Return the (x, y) coordinate for the center point of the cell that contains the specified text.  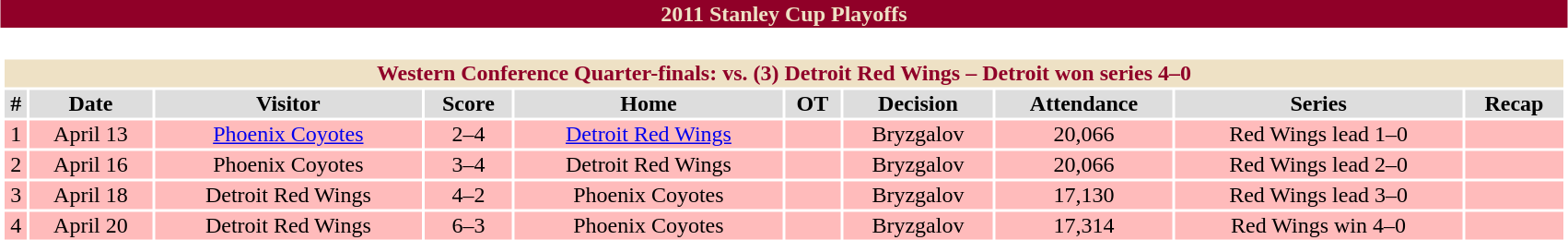
2011 Stanley Cup Playoffs (784, 14)
April 18 (90, 195)
3–4 (468, 165)
OT (813, 104)
6–3 (468, 226)
Score (468, 104)
2 (16, 165)
Attendance (1083, 104)
April 20 (90, 226)
Series (1318, 104)
17,130 (1083, 195)
Red Wings lead 3–0 (1318, 195)
3 (16, 195)
# (16, 104)
April 16 (90, 165)
Recap (1514, 104)
Decision (918, 104)
Home (649, 104)
1 (16, 134)
4–2 (468, 195)
Western Conference Quarter-finals: vs. (3) Detroit Red Wings – Detroit won series 4–0 (783, 73)
Red Wings lead 1–0 (1318, 134)
4 (16, 226)
Date (90, 104)
Visitor (288, 104)
2–4 (468, 134)
Red Wings lead 2–0 (1318, 165)
17,314 (1083, 226)
April 13 (90, 134)
Red Wings win 4–0 (1318, 226)
